Capture the cell that displays the provided text and extract its (X, Y) central coordinate. 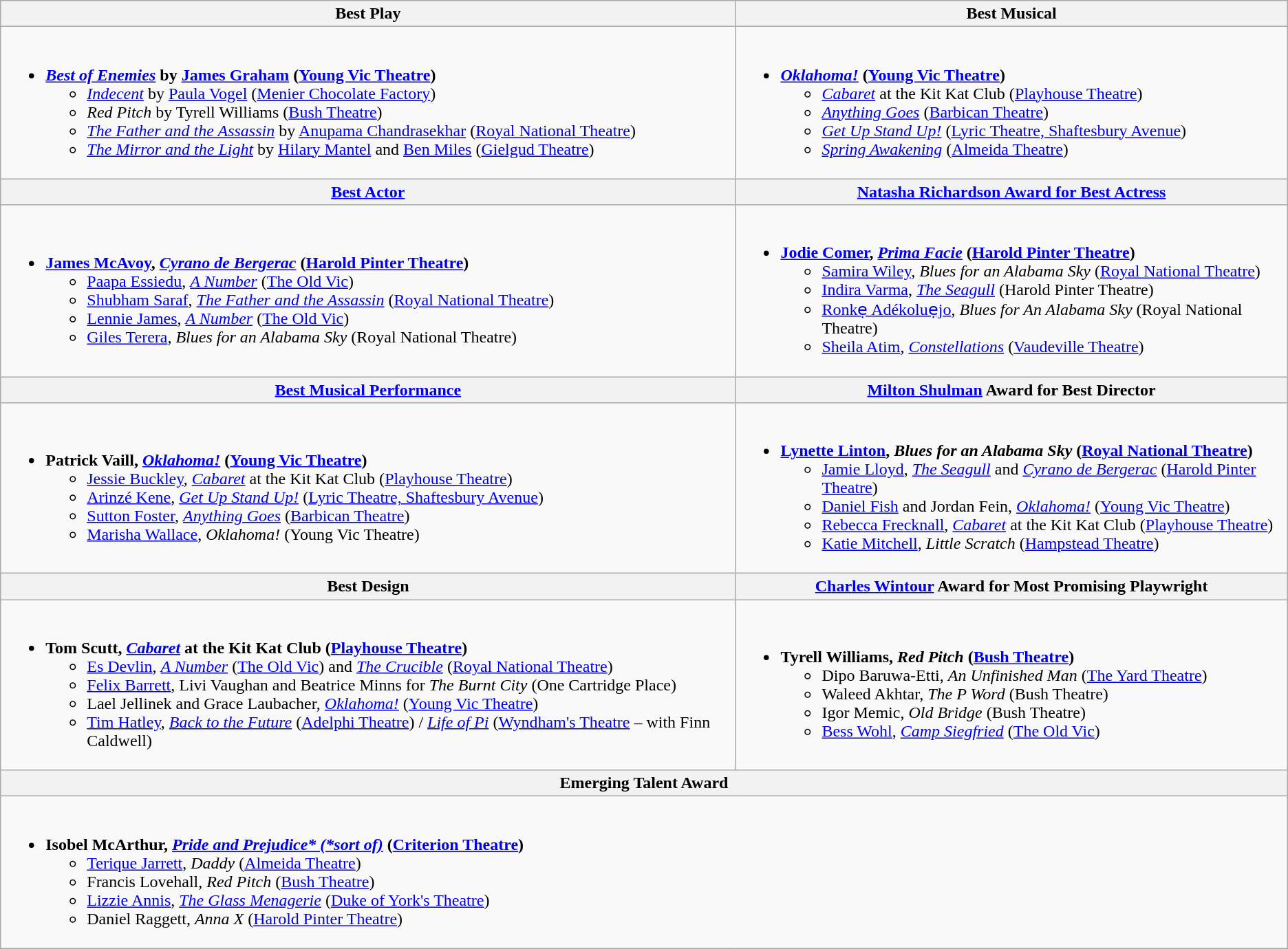
Best Musical Performance (368, 390)
Milton Shulman Award for Best Director (1011, 390)
Emerging Talent Award (644, 783)
Best Design (368, 587)
Best Actor (368, 192)
Best Musical (1011, 14)
Charles Wintour Award for Most Promising Playwright (1011, 587)
Best Play (368, 14)
Natasha Richardson Award for Best Actress (1011, 192)
